From the cell containing the given text, extract its center point as (X, Y) coordinate. 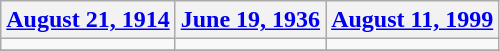
June 19, 1936 (250, 20)
August 11, 1999 (412, 20)
August 21, 1914 (88, 20)
